Find where the given text appears and provide that cell's center as (x, y) coordinate. 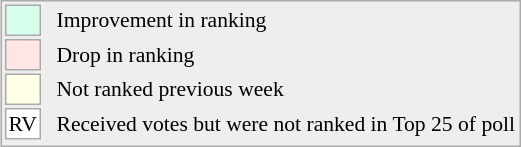
RV (23, 124)
Drop in ranking (286, 55)
Improvement in ranking (286, 20)
Received votes but were not ranked in Top 25 of poll (286, 124)
Not ranked previous week (286, 90)
